Determine the [x, y] coordinate at the center of the cell enclosing the given text.  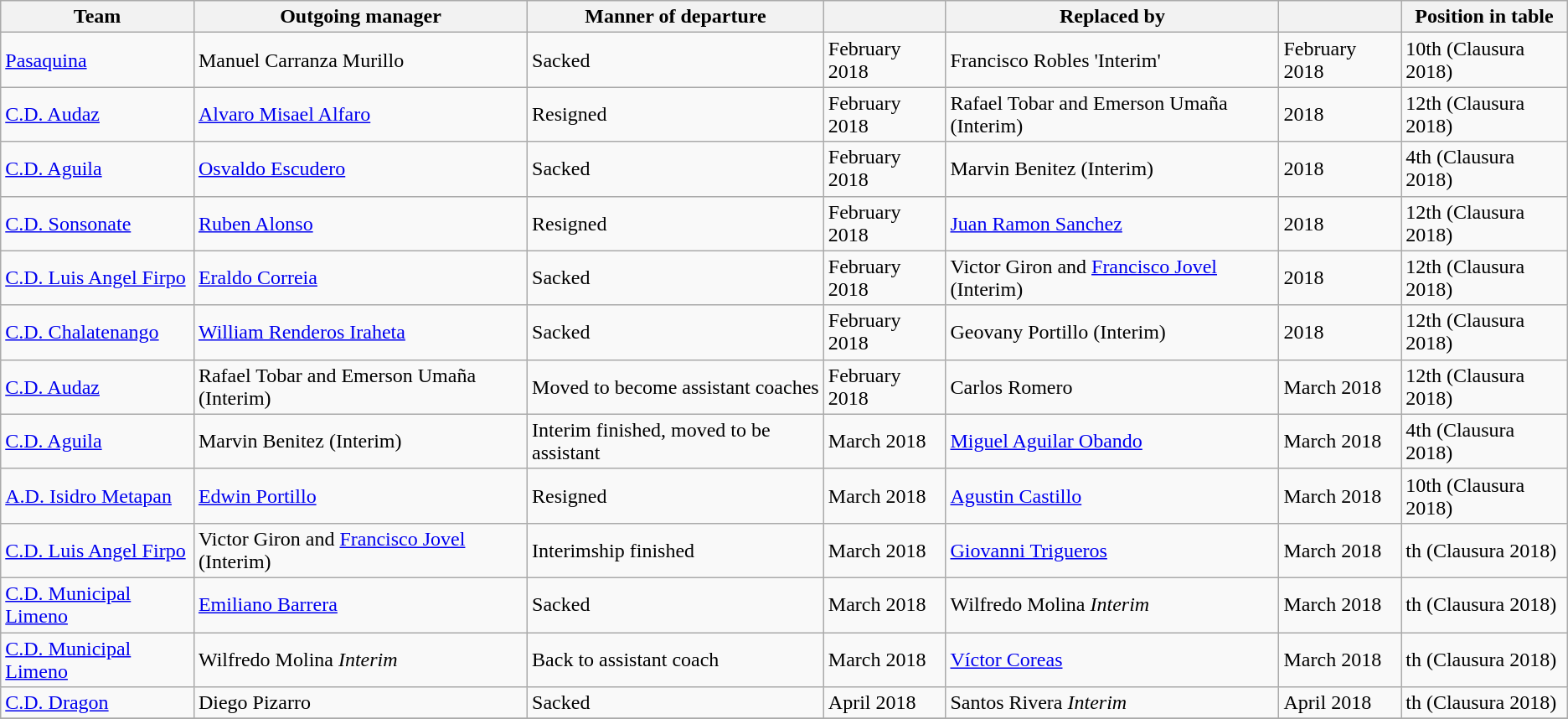
Emiliano Barrera [360, 605]
Geovany Portillo (Interim) [1112, 332]
C.D. Sonsonate [97, 223]
William Renderos Iraheta [360, 332]
Eraldo Correia [360, 278]
C.D. Chalatenango [97, 332]
Alvaro Misael Alfaro [360, 114]
Team [97, 17]
Giovanni Trigueros [1112, 550]
Replaced by [1112, 17]
A.D. Isidro Metapan [97, 496]
Miguel Aguilar Obando [1112, 441]
C.D. Dragon [97, 703]
Interimship finished [676, 550]
Interim finished, moved to be assistant [676, 441]
Manner of departure [676, 17]
Víctor Coreas [1112, 659]
Osvaldo Escudero [360, 169]
Edwin Portillo [360, 496]
Carlos Romero [1112, 387]
Pasaquina [97, 60]
Moved to become assistant coaches [676, 387]
Francisco Robles 'Interim' [1112, 60]
Outgoing manager [360, 17]
Juan Ramon Sanchez [1112, 223]
Back to assistant coach [676, 659]
Santos Rivera Interim [1112, 703]
Position in table [1484, 17]
Diego Pizarro [360, 703]
Manuel Carranza Murillo [360, 60]
Agustin Castillo [1112, 496]
Ruben Alonso [360, 223]
